Scan for the cell matching the given text and deliver its (X, Y) coordinate at center. 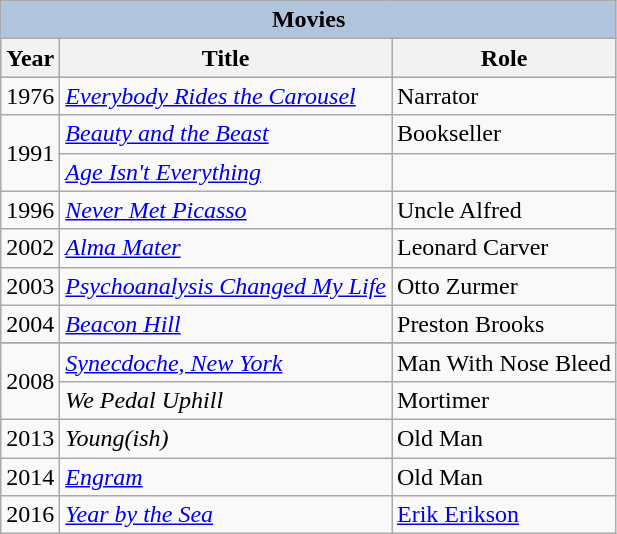
Erik Erikson (504, 515)
Role (504, 58)
Young(ish) (226, 438)
1996 (30, 210)
2004 (30, 324)
2003 (30, 286)
Alma Mater (226, 248)
Engram (226, 477)
Never Met Picasso (226, 210)
Narrator (504, 96)
Psychoanalysis Changed My Life (226, 286)
2008 (30, 381)
Bookseller (504, 134)
Leonard Carver (504, 248)
Preston Brooks (504, 324)
Year by the Sea (226, 515)
Uncle Alfred (504, 210)
Beacon Hill (226, 324)
Everybody Rides the Carousel (226, 96)
1991 (30, 153)
Otto Zurmer (504, 286)
Beauty and the Beast (226, 134)
2014 (30, 477)
1976 (30, 96)
Year (30, 58)
Title (226, 58)
We Pedal Uphill (226, 400)
2016 (30, 515)
Mortimer (504, 400)
2002 (30, 248)
Synecdoche, New York (226, 362)
Movies (309, 20)
Age Isn't Everything (226, 172)
Man With Nose Bleed (504, 362)
2013 (30, 438)
